Search for the cell housing the specified text and yield its (X, Y) center coordinate. 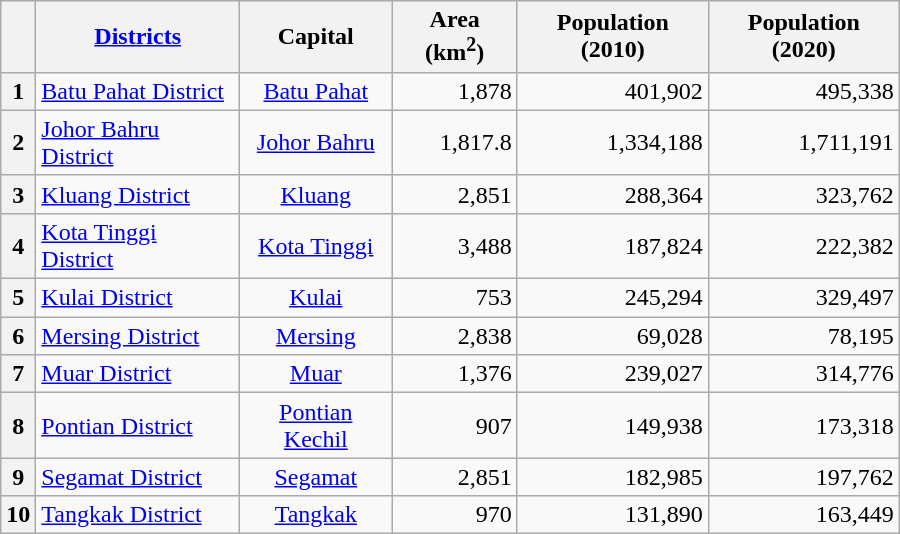
970 (454, 515)
245,294 (612, 298)
1,878 (454, 91)
187,824 (612, 246)
Muar (316, 374)
239,027 (612, 374)
Johor Bahru (316, 142)
323,762 (804, 194)
131,890 (612, 515)
288,364 (612, 194)
Tangkak (316, 515)
8 (18, 426)
9 (18, 477)
2 (18, 142)
Batu Pahat District (138, 91)
Pontian Kechil (316, 426)
Kluang (316, 194)
907 (454, 426)
495,338 (804, 91)
2,838 (454, 336)
314,776 (804, 374)
1,334,188 (612, 142)
1,711,191 (804, 142)
401,902 (612, 91)
Mersing (316, 336)
Kota Tinggi District (138, 246)
Districts (138, 37)
197,762 (804, 477)
3,488 (454, 246)
4 (18, 246)
1,817.8 (454, 142)
Capital (316, 37)
Batu Pahat (316, 91)
Kluang District (138, 194)
78,195 (804, 336)
Population (2010) (612, 37)
Kulai (316, 298)
Population (2020) (804, 37)
Tangkak District (138, 515)
173,318 (804, 426)
163,449 (804, 515)
69,028 (612, 336)
1,376 (454, 374)
753 (454, 298)
Kulai District (138, 298)
Kota Tinggi (316, 246)
Area (km2) (454, 37)
Pontian District (138, 426)
149,938 (612, 426)
10 (18, 515)
Mersing District (138, 336)
222,382 (804, 246)
Muar District (138, 374)
Johor Bahru District (138, 142)
329,497 (804, 298)
3 (18, 194)
6 (18, 336)
182,985 (612, 477)
Segamat District (138, 477)
5 (18, 298)
1 (18, 91)
Segamat (316, 477)
7 (18, 374)
